Search for the cell housing the specified text and yield its [X, Y] center coordinate. 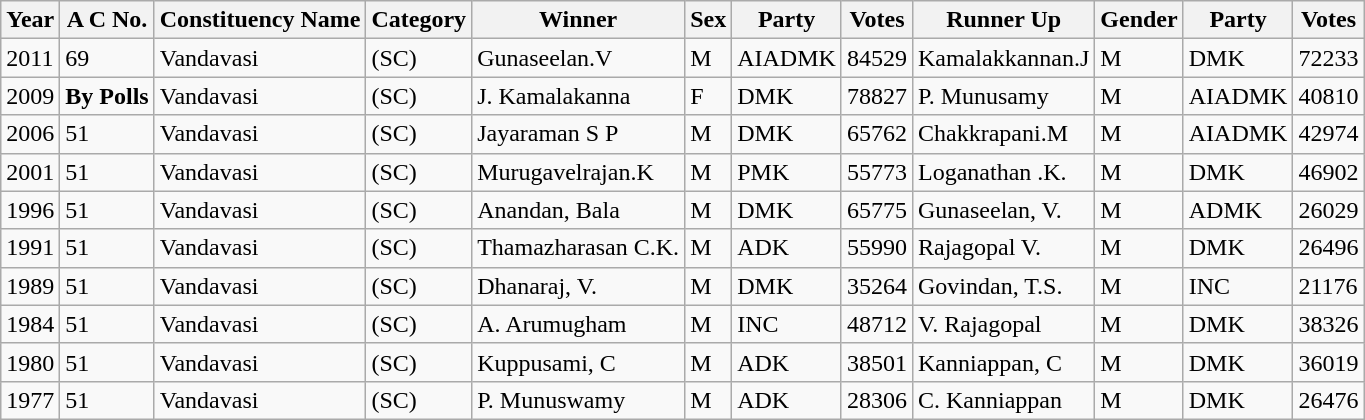
38501 [876, 362]
35264 [876, 286]
2006 [30, 134]
84529 [876, 58]
1996 [30, 210]
1989 [30, 286]
P. Munusamy [1003, 96]
26476 [1328, 400]
38326 [1328, 324]
Constituency Name [260, 20]
1980 [30, 362]
1984 [30, 324]
Kamalakkannan.J [1003, 58]
A C No. [107, 20]
69 [107, 58]
2001 [30, 172]
Thamazharasan C.K. [578, 248]
Year [30, 20]
ADMK [1238, 210]
Sex [708, 20]
Loganathan .K. [1003, 172]
J. Kamalakanna [578, 96]
1977 [30, 400]
46902 [1328, 172]
Murugavelrajan.K [578, 172]
Kanniappan, C [1003, 362]
40810 [1328, 96]
26496 [1328, 248]
42974 [1328, 134]
Dhanaraj, V. [578, 286]
Govindan, T.S. [1003, 286]
Jayaraman S P [578, 134]
PMK [787, 172]
Gunaseelan, V. [1003, 210]
55990 [876, 248]
2011 [30, 58]
2009 [30, 96]
P. Munuswamy [578, 400]
Runner Up [1003, 20]
26029 [1328, 210]
Anandan, Bala [578, 210]
A. Arumugham [578, 324]
21176 [1328, 286]
Winner [578, 20]
Gunaseelan.V [578, 58]
36019 [1328, 362]
65762 [876, 134]
Gender [1139, 20]
V. Rajagopal [1003, 324]
28306 [876, 400]
55773 [876, 172]
72233 [1328, 58]
C. Kanniappan [1003, 400]
1991 [30, 248]
Rajagopal V. [1003, 248]
78827 [876, 96]
Category [419, 20]
F [708, 96]
65775 [876, 210]
By Polls [107, 96]
Kuppusami, C [578, 362]
48712 [876, 324]
Chakkrapani.M [1003, 134]
